Extract the [X, Y] coordinate from the center of the cell holding the provided text.  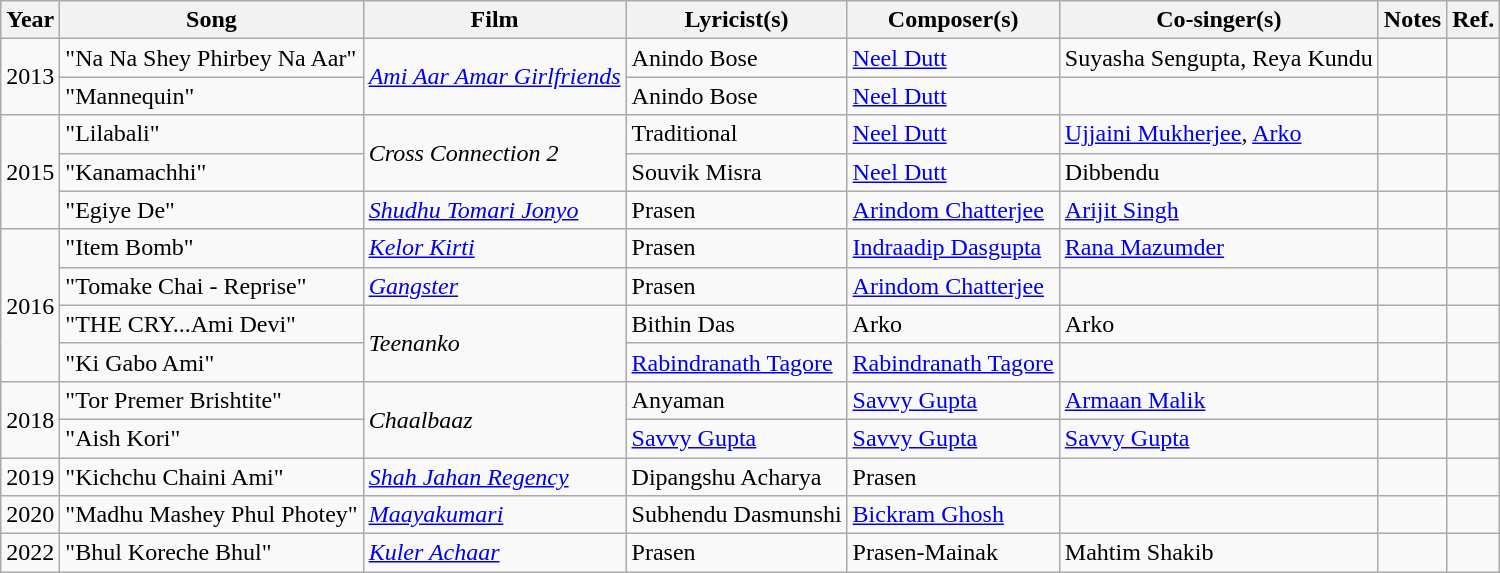
2018 [30, 419]
Cross Connection 2 [494, 153]
Souvik Misra [736, 172]
Suyasha Sengupta, Reya Kundu [1218, 58]
Song [212, 20]
Co-singer(s) [1218, 20]
Ref. [1474, 20]
Kelor Kirti [494, 248]
2022 [30, 553]
Dibbendu [1218, 172]
"Tomake Chai - Reprise" [212, 286]
"Kichchu Chaini Ami" [212, 477]
"Na Na Shey Phirbey Na Aar" [212, 58]
Kuler Achaar [494, 553]
2015 [30, 172]
Shah Jahan Regency [494, 477]
"Lilabali" [212, 134]
"Item Bomb" [212, 248]
2016 [30, 305]
"Madhu Mashey Phul Photey" [212, 515]
"Tor Premer Brishtite" [212, 400]
Bithin Das [736, 324]
"Aish Kori" [212, 438]
Dipangshu Acharya [736, 477]
Indraadip Dasgupta [953, 248]
"Mannequin" [212, 96]
Notes [1412, 20]
"Kanamachhi" [212, 172]
Traditional [736, 134]
Armaan Malik [1218, 400]
Year [30, 20]
Chaalbaaz [494, 419]
Maayakumari [494, 515]
"Egiye De" [212, 210]
Teenanko [494, 343]
Ujjaini Mukherjee, Arko [1218, 134]
Composer(s) [953, 20]
Bickram Ghosh [953, 515]
Subhendu Dasmunshi [736, 515]
2020 [30, 515]
2013 [30, 77]
Ami Aar Amar Girlfriends [494, 77]
Film [494, 20]
Anyaman [736, 400]
2019 [30, 477]
Arijit Singh [1218, 210]
Shudhu Tomari Jonyo [494, 210]
Prasen-Mainak [953, 553]
"THE CRY...Ami Devi" [212, 324]
Gangster [494, 286]
"Bhul Koreche Bhul" [212, 553]
"Ki Gabo Ami" [212, 362]
Mahtim Shakib [1218, 553]
Lyricist(s) [736, 20]
Rana Mazumder [1218, 248]
